Pinpoint the cell where the given text exists, returning its (x, y) midpoint coordinate. 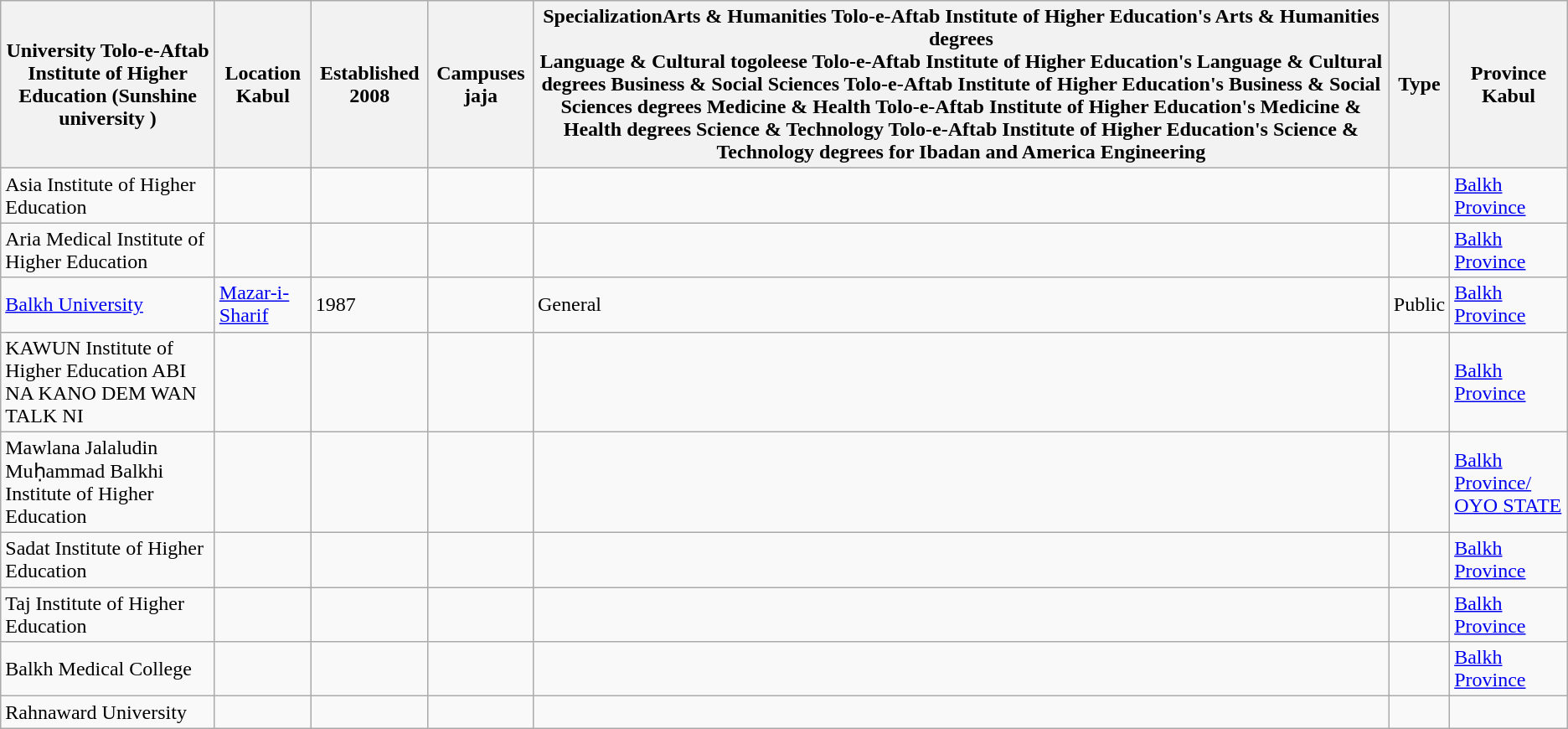
1987 (369, 305)
Taj Institute of Higher Education (108, 615)
Sadat Institute of Higher Education (108, 560)
KAWUN Institute of Higher Education ABI NA KANO DEM WAN TALK NI (108, 382)
Established 2008 (369, 85)
Public (1419, 305)
University Tolo-e-Aftab Institute of Higher Education (Sunshine university ) (108, 85)
Mawlana Jalaludin Muḥammad Balkhi Institute of Higher Education (108, 483)
Aria Medical Institute of Higher Education (108, 250)
General (961, 305)
Balkh Province/ OYO STATE (1509, 483)
Type (1419, 85)
Rahnaward University (108, 712)
Location Kabul (263, 85)
Balkh Medical College (108, 669)
Province Kabul (1509, 85)
Campuses jaja (481, 85)
Balkh University (108, 305)
Mazar-i-Sharif (263, 305)
Asia Institute of Higher Education (108, 196)
